Detect which cell encompasses the target text, then output its [X, Y] center coordinate. 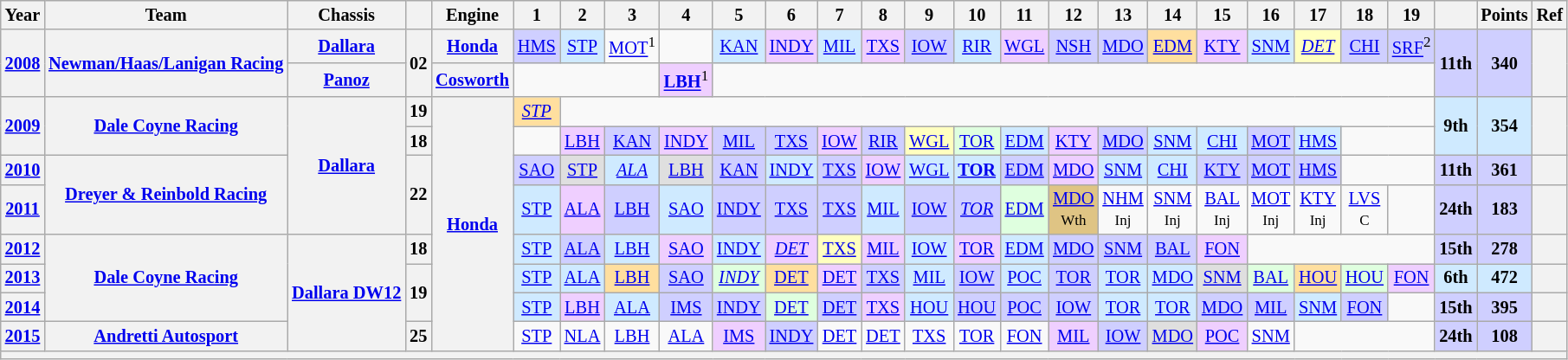
1 [537, 15]
17 [1318, 15]
340 [1505, 63]
KTYInj [1318, 209]
472 [1505, 278]
2010 [23, 170]
Dreyer & Reinbold Racing [166, 194]
9 [929, 15]
2008 [23, 63]
NSH [1074, 47]
25 [418, 337]
22 [418, 194]
SNMInj [1172, 209]
11 [1024, 15]
LVSC [1365, 209]
15 [1223, 15]
2012 [23, 249]
12 [1074, 15]
LBH1 [686, 80]
10 [977, 15]
278 [1505, 249]
SRF2 [1411, 47]
13 [1122, 15]
Points [1505, 15]
Year [23, 15]
8 [883, 15]
183 [1505, 209]
Ref [1550, 15]
Andretti Autosport [166, 337]
2011 [23, 209]
4 [686, 15]
Chassis [346, 15]
Newman/Haas/Lanigan Racing [166, 63]
14 [1172, 15]
354 [1505, 126]
2013 [23, 278]
108 [1505, 337]
MDOWth [1074, 209]
Engine [473, 15]
7 [839, 15]
395 [1505, 307]
2 [583, 15]
NLA [583, 337]
Team [166, 15]
9th [1455, 126]
MOTInj [1271, 209]
6th [1455, 278]
NHMInj [1122, 209]
361 [1505, 170]
16 [1271, 15]
02 [418, 63]
5 [739, 15]
2009 [23, 126]
BALInj [1223, 209]
Dallara DW12 [346, 292]
2014 [23, 307]
MOT1 [632, 47]
2015 [23, 337]
3 [632, 15]
Cosworth [473, 80]
Panoz [346, 80]
6 [791, 15]
